Locate the cell with the specified text and output its (x, y) center coordinate. 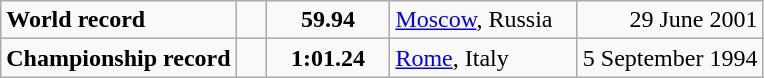
59.94 (328, 20)
Rome, Italy (484, 58)
World record (118, 20)
29 June 2001 (670, 20)
5 September 1994 (670, 58)
1:01.24 (328, 58)
Moscow, Russia (484, 20)
Championship record (118, 58)
